Return (X, Y) of the center of cell containing provided text 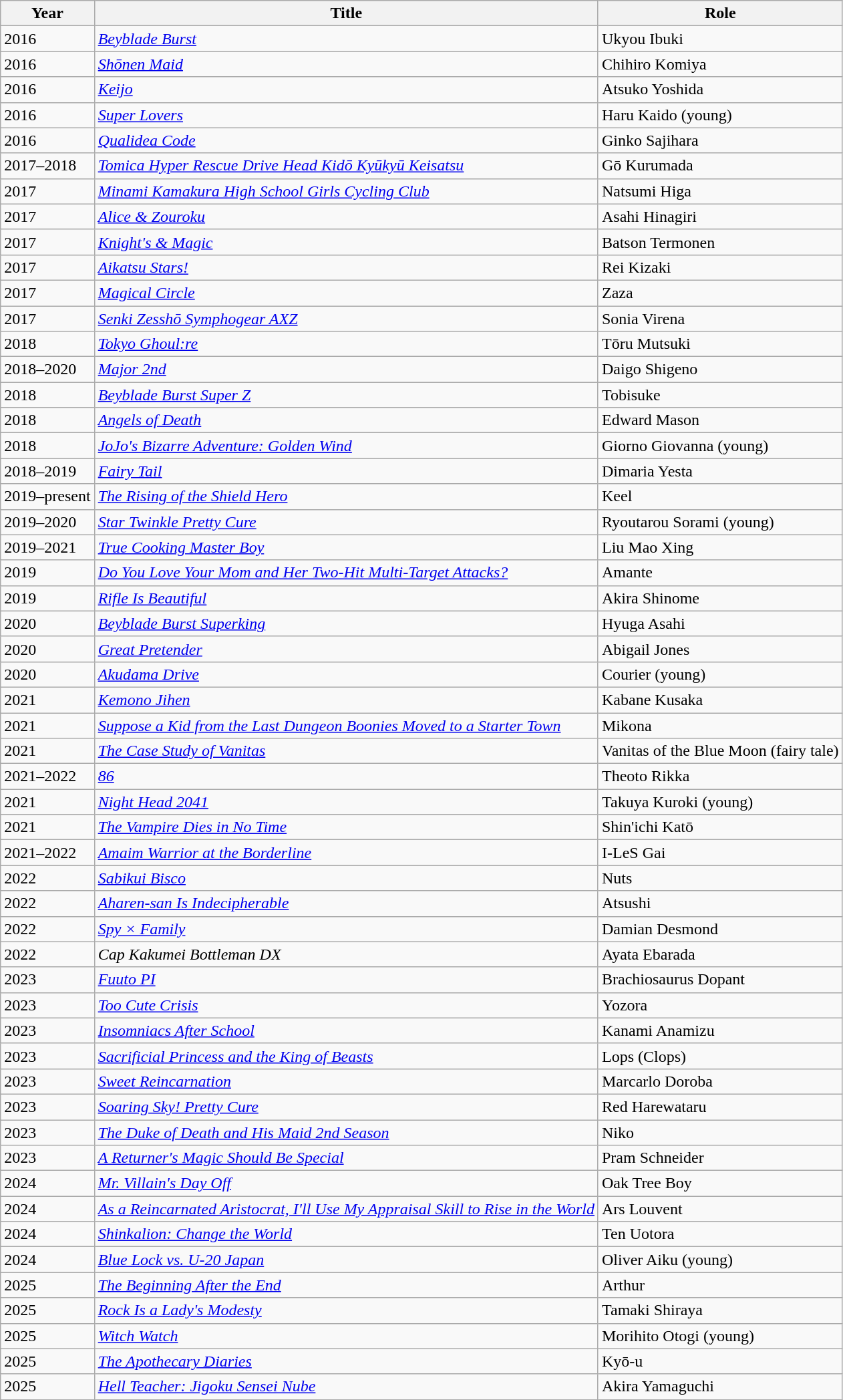
Oak Tree Boy (720, 1183)
As a Reincarnated Aristocrat, I'll Use My Appraisal Skill to Rise in the World (346, 1209)
Takuya Kuroki (young) (720, 802)
2018–2020 (47, 370)
Blue Lock vs. U-20 Japan (346, 1260)
Senki Zesshō Symphogear AXZ (346, 319)
Ayata Ebarada (720, 954)
Dimaria Yesta (720, 471)
Year (47, 13)
Morihito Otogi (young) (720, 1336)
Knight's & Magic (346, 242)
Oliver Aiku (young) (720, 1260)
Akudama Drive (346, 674)
The Beginning After the End (346, 1285)
Akira Shinome (720, 598)
Yozora (720, 1005)
Angels of Death (346, 420)
Tokyo Ghoul:re (346, 344)
Arthur (720, 1285)
Keijo (346, 90)
The Duke of Death and His Maid 2nd Season (346, 1133)
Zaza (720, 293)
Suppose a Kid from the Last Dungeon Boonies Moved to a Starter Town (346, 725)
Abigail Jones (720, 649)
Nuts (720, 878)
Spy × Family (346, 929)
Red Harewataru (720, 1107)
2019–2020 (47, 522)
Lops (Clops) (720, 1056)
Fuuto PI (346, 980)
Shin'ichi Katō (720, 827)
86 (346, 777)
Major 2nd (346, 370)
Mikona (720, 725)
Daigo Shigeno (720, 370)
Aikatsu Stars! (346, 267)
2017–2018 (47, 166)
Batson Termonen (720, 242)
Hyuga Asahi (720, 623)
2019–present (47, 497)
Do You Love Your Mom and Her Two-Hit Multi-Target Attacks? (346, 573)
Too Cute Crisis (346, 1005)
2018–2019 (47, 471)
Keel (720, 497)
Title (346, 13)
Tamaki Shiraya (720, 1310)
Kemono Jihen (346, 700)
Giorno Giovanna (young) (720, 446)
JoJo's Bizarre Adventure: Golden Wind (346, 446)
Edward Mason (720, 420)
Brachiosaurus Dopant (720, 980)
Witch Watch (346, 1336)
Amaim Warrior at the Borderline (346, 853)
Natsumi Higa (720, 191)
Niko (720, 1133)
I-LeS Gai (720, 853)
Qualidea Code (346, 140)
Role (720, 13)
Damian Desmond (720, 929)
The Vampire Dies in No Time (346, 827)
Kyō-u (720, 1361)
Rock Is a Lady's Modesty (346, 1310)
True Cooking Master Boy (346, 547)
Cap Kakumei Bottleman DX (346, 954)
Haru Kaido (young) (720, 115)
Atsuko Yoshida (720, 90)
Shōnen Maid (346, 64)
The Rising of the Shield Hero (346, 497)
Ten Uotora (720, 1234)
Mr. Villain's Day Off (346, 1183)
Sacrificial Princess and the King of Beasts (346, 1056)
Aharen-san Is Indecipherable (346, 903)
Kabane Kusaka (720, 700)
Tobisuke (720, 395)
Magical Circle (346, 293)
Ginko Sajihara (720, 140)
Ars Louvent (720, 1209)
Super Lovers (346, 115)
Pram Schneider (720, 1158)
Soaring Sky! Pretty Cure (346, 1107)
Theoto Rikka (720, 777)
Atsushi (720, 903)
Alice & Zouroku (346, 217)
Sonia Virena (720, 319)
Fairy Tail (346, 471)
Sweet Reincarnation (346, 1081)
Great Pretender (346, 649)
Tōru Mutsuki (720, 344)
Rei Kizaki (720, 267)
Star Twinkle Pretty Cure (346, 522)
Courier (young) (720, 674)
Insomniacs After School (346, 1030)
Gō Kurumada (720, 166)
Night Head 2041 (346, 802)
Beyblade Burst Super Z (346, 395)
Chihiro Komiya (720, 64)
Ukyou Ibuki (720, 39)
Amante (720, 573)
Minami Kamakura High School Girls Cycling Club (346, 191)
2019–2021 (47, 547)
Beyblade Burst (346, 39)
Liu Mao Xing (720, 547)
Akira Yamaguchi (720, 1387)
The Case Study of Vanitas (346, 751)
Vanitas of the Blue Moon (fairy tale) (720, 751)
The Apothecary Diaries (346, 1361)
Shinkalion: Change the World (346, 1234)
Hell Teacher: Jigoku Sensei Nube (346, 1387)
A Returner's Magic Should Be Special (346, 1158)
Ryoutarou Sorami (young) (720, 522)
Rifle Is Beautiful (346, 598)
Asahi Hinagiri (720, 217)
Beyblade Burst Superking (346, 623)
Kanami Anamizu (720, 1030)
Tomica Hyper Rescue Drive Head Kidō Kyūkyū Keisatsu (346, 166)
Marcarlo Doroba (720, 1081)
Sabikui Bisco (346, 878)
